Return the (x, y) coordinate for the center point of the cell that contains the specified text.  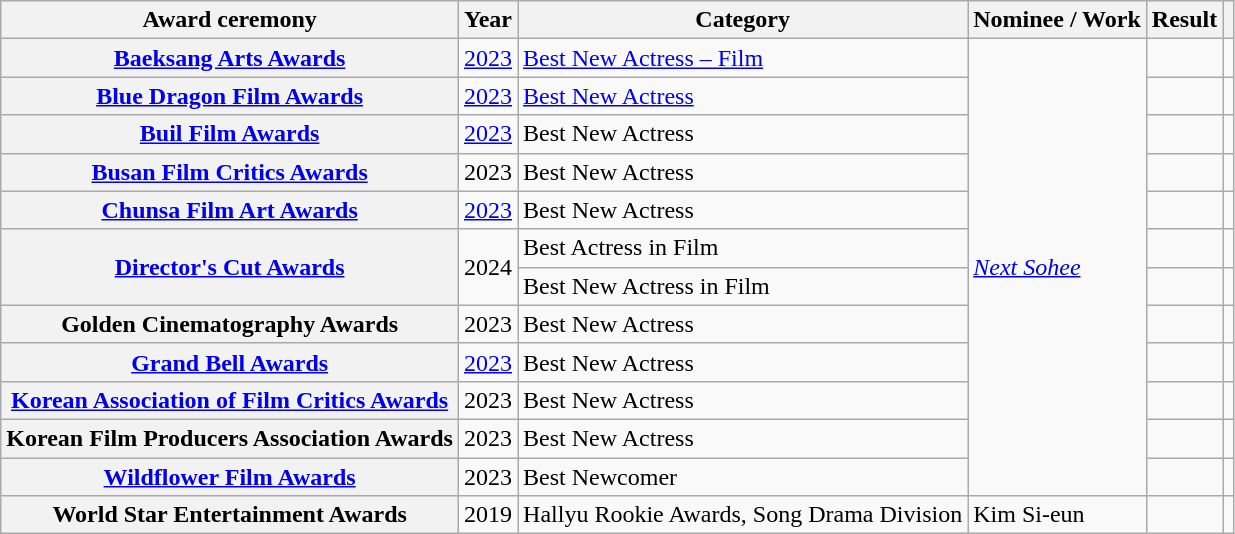
2024 (488, 267)
Grand Bell Awards (230, 362)
Korean Film Producers Association Awards (230, 438)
2019 (488, 515)
Award ceremony (230, 20)
Wildflower Film Awards (230, 477)
Result (1184, 20)
Nominee / Work (1058, 20)
Blue Dragon Film Awards (230, 96)
Busan Film Critics Awards (230, 172)
World Star Entertainment Awards (230, 515)
Next Sohee (1058, 268)
Baeksang Arts Awards (230, 58)
Category (743, 20)
Best New Actress in Film (743, 286)
Korean Association of Film Critics Awards (230, 400)
Chunsa Film Art Awards (230, 210)
Kim Si-eun (1058, 515)
Best Actress in Film (743, 248)
Hallyu Rookie Awards, Song Drama Division (743, 515)
Golden Cinematography Awards (230, 324)
Best New Actress – Film (743, 58)
Year (488, 20)
Director's Cut Awards (230, 267)
Best Newcomer (743, 477)
Buil Film Awards (230, 134)
